Search for the cell housing the specified text and yield its [x, y] center coordinate. 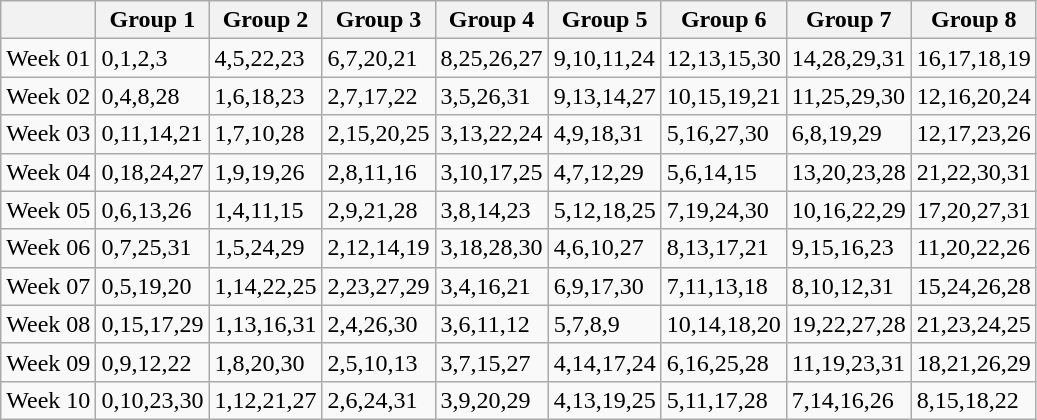
3,10,17,25 [492, 172]
6,16,25,28 [724, 362]
4,13,19,25 [604, 400]
Week 02 [48, 96]
9,10,11,24 [604, 58]
2,8,11,16 [378, 172]
1,12,21,27 [266, 400]
Week 05 [48, 210]
0,6,13,26 [152, 210]
19,22,27,28 [848, 324]
3,7,15,27 [492, 362]
10,15,19,21 [724, 96]
2,9,21,28 [378, 210]
0,5,19,20 [152, 286]
4,9,18,31 [604, 134]
7,19,24,30 [724, 210]
1,4,11,15 [266, 210]
Group 8 [974, 20]
3,4,16,21 [492, 286]
Group 3 [378, 20]
5,11,17,28 [724, 400]
11,20,22,26 [974, 248]
12,17,23,26 [974, 134]
6,7,20,21 [378, 58]
12,13,15,30 [724, 58]
1,13,16,31 [266, 324]
7,11,13,18 [724, 286]
Group 7 [848, 20]
8,13,17,21 [724, 248]
1,7,10,28 [266, 134]
5,12,18,25 [604, 210]
0,1,2,3 [152, 58]
3,6,11,12 [492, 324]
0,10,23,30 [152, 400]
Group 5 [604, 20]
0,4,8,28 [152, 96]
Group 6 [724, 20]
9,15,16,23 [848, 248]
1,6,18,23 [266, 96]
9,13,14,27 [604, 96]
1,8,20,30 [266, 362]
4,5,22,23 [266, 58]
8,10,12,31 [848, 286]
6,9,17,30 [604, 286]
1,9,19,26 [266, 172]
Week 06 [48, 248]
0,7,25,31 [152, 248]
21,23,24,25 [974, 324]
15,24,26,28 [974, 286]
12,16,20,24 [974, 96]
10,14,18,20 [724, 324]
3,5,26,31 [492, 96]
5,6,14,15 [724, 172]
Week 01 [48, 58]
21,22,30,31 [974, 172]
3,8,14,23 [492, 210]
2,5,10,13 [378, 362]
Group 4 [492, 20]
18,21,26,29 [974, 362]
2,15,20,25 [378, 134]
8,15,18,22 [974, 400]
2,23,27,29 [378, 286]
3,13,22,24 [492, 134]
Week 10 [48, 400]
1,5,24,29 [266, 248]
0,11,14,21 [152, 134]
11,25,29,30 [848, 96]
Week 09 [48, 362]
8,25,26,27 [492, 58]
0,15,17,29 [152, 324]
0,18,24,27 [152, 172]
2,6,24,31 [378, 400]
Group 1 [152, 20]
Week 08 [48, 324]
Week 07 [48, 286]
Week 03 [48, 134]
Group 2 [266, 20]
6,8,19,29 [848, 134]
4,7,12,29 [604, 172]
2,7,17,22 [378, 96]
3,18,28,30 [492, 248]
17,20,27,31 [974, 210]
4,14,17,24 [604, 362]
4,6,10,27 [604, 248]
0,9,12,22 [152, 362]
16,17,18,19 [974, 58]
1,14,22,25 [266, 286]
2,12,14,19 [378, 248]
5,7,8,9 [604, 324]
3,9,20,29 [492, 400]
7,14,16,26 [848, 400]
14,28,29,31 [848, 58]
2,4,26,30 [378, 324]
10,16,22,29 [848, 210]
11,19,23,31 [848, 362]
13,20,23,28 [848, 172]
Week 04 [48, 172]
5,16,27,30 [724, 134]
